Detect which cell encompasses the target text, then output its [X, Y] center coordinate. 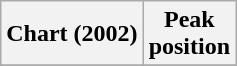
Peakposition [189, 34]
Chart (2002) [72, 34]
